Extract the (x, y) coordinate from the center of the cell holding the provided text.  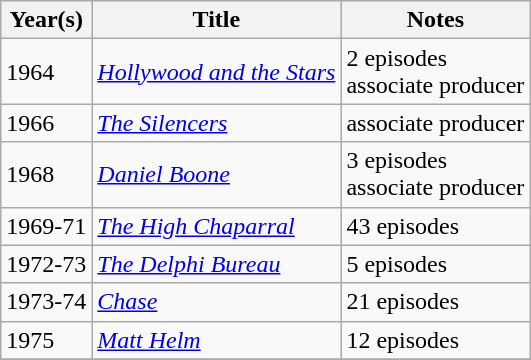
The Delphi Bureau (216, 264)
1966 (46, 123)
Hollywood and the Stars (216, 72)
1975 (46, 340)
The Silencers (216, 123)
The High Chaparral (216, 226)
43 episodes (436, 226)
1973-74 (46, 302)
Notes (436, 20)
Chase (216, 302)
3 episodes associate producer (436, 174)
Year(s) (46, 20)
Daniel Boone (216, 174)
1969-71 (46, 226)
2 episodes associate producer (436, 72)
Matt Helm (216, 340)
1964 (46, 72)
5 episodes (436, 264)
12 episodes (436, 340)
associate producer (436, 123)
Title (216, 20)
1972-73 (46, 264)
21 episodes (436, 302)
1968 (46, 174)
